Search for the cell housing the specified text and yield its [x, y] center coordinate. 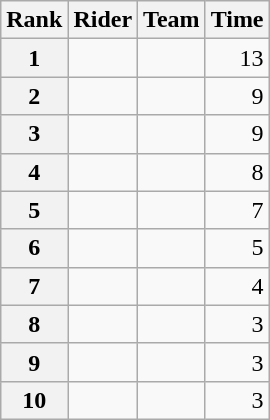
13 [237, 58]
6 [34, 248]
2 [34, 96]
Team [172, 20]
Rank [34, 20]
1 [34, 58]
10 [34, 400]
Time [237, 20]
Rider [103, 20]
